Capture the cell that displays the provided text and extract its [X, Y] central coordinate. 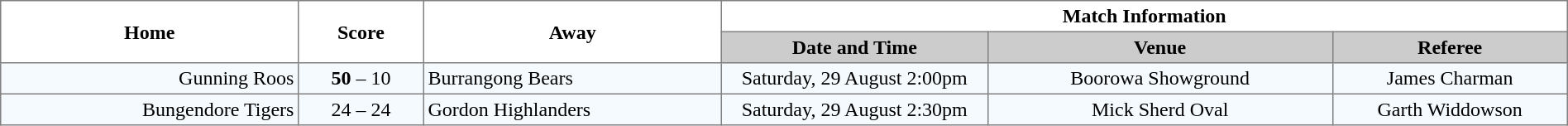
Burrangong Bears [572, 79]
24 – 24 [361, 109]
Referee [1450, 47]
Saturday, 29 August 2:30pm [854, 109]
James Charman [1450, 79]
Bungendore Tigers [150, 109]
Venue [1159, 47]
Boorowa Showground [1159, 79]
50 – 10 [361, 79]
Date and Time [854, 47]
Saturday, 29 August 2:00pm [854, 79]
Match Information [1145, 17]
Garth Widdowson [1450, 109]
Away [572, 31]
Home [150, 31]
Mick Sherd Oval [1159, 109]
Score [361, 31]
Gordon Highlanders [572, 109]
Gunning Roos [150, 79]
